Identify which cell holds the provided text, then report its [x, y] central coordinate. 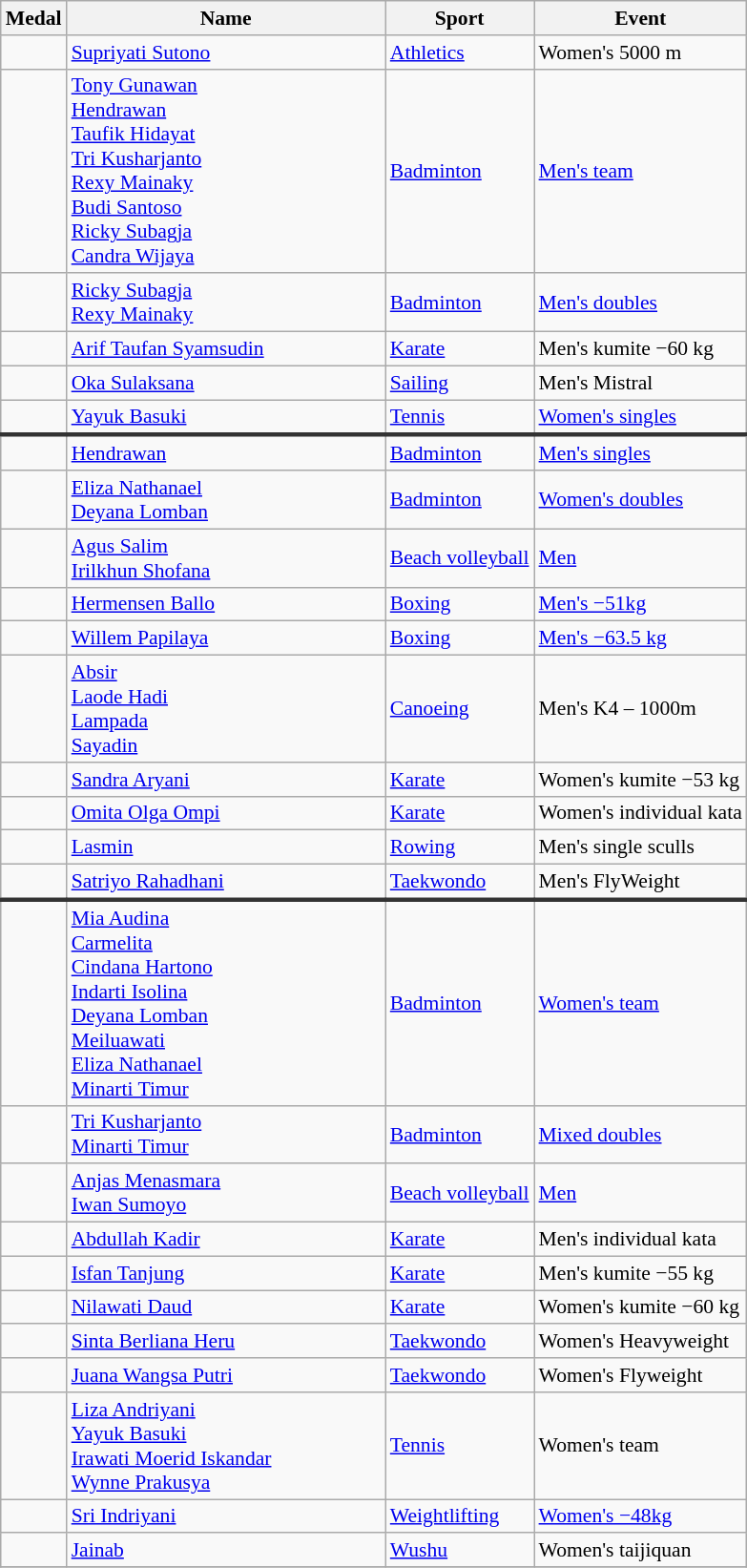
Men's K4 – 1000m [641, 709]
Athletics [460, 52]
Abdullah Kadir [226, 1240]
Satriyo Rahadhani [226, 882]
Sport [460, 18]
Sandra Aryani [226, 780]
Omita Olga Ompi [226, 813]
Nilawati Daud [226, 1307]
Name [226, 18]
Ricky Subagja Rexy Mainaky [226, 303]
Women's singles [641, 418]
Hermensen Ballo [226, 604]
Mixed doubles [641, 1134]
Men's single sculls [641, 847]
Weightlifting [460, 1516]
Juana Wangsa Putri [226, 1375]
Tri Kusharjanto Minarti Timur [226, 1134]
Oka Sulaksana [226, 383]
Men's individual kata [641, 1240]
Eliza Nathanael Deyana Lomban [226, 500]
Women's Flyweight [641, 1375]
Men's team [641, 171]
Wushu [460, 1551]
Tony GunawanHendrawanTaufik HidayatTri KusharjantoRexy MainakyBudi SantosoRicky SubagjaCandra Wijaya [226, 171]
Women's doubles [641, 500]
Lasmin [226, 847]
Men's −63.5 kg [641, 638]
Women's −48kg [641, 1516]
Men's doubles [641, 303]
Mia AudinaCarmelitaCindana HartonoIndarti IsolinaDeyana LombanMeiluawatiEliza NathanaelMinarti Timur [226, 1003]
Event [641, 18]
Willem Papilaya [226, 638]
Arif Taufan Syamsudin [226, 349]
Sri Indriyani [226, 1516]
Absir Laode Hadi Lampada Sayadin [226, 709]
Women's 5000 m [641, 52]
Women's kumite −53 kg [641, 780]
Supriyati Sutono [226, 52]
Men's Mistral [641, 383]
Yayuk Basuki [226, 418]
Isfan Tanjung [226, 1273]
Anjas Menasmara Iwan Sumoyo [226, 1193]
Women's individual kata [641, 813]
Rowing [460, 847]
Men's kumite −60 kg [641, 349]
Men's kumite −55 kg [641, 1273]
Liza AndriyaniYayuk BasukiIrawati Moerid IskandarWynne Prakusya [226, 1446]
Women's taijiquan [641, 1551]
Men's −51kg [641, 604]
Medal [34, 18]
Men's singles [641, 452]
Agus Salim Irilkhun Shofana [226, 557]
Jainab [226, 1551]
Men's FlyWeight [641, 882]
Sinta Berliana Heru [226, 1342]
Canoeing [460, 709]
Sailing [460, 383]
Women's Heavyweight [641, 1342]
Women's kumite −60 kg [641, 1307]
Hendrawan [226, 452]
